Find where the given text appears and provide that cell's center as (X, Y) coordinate. 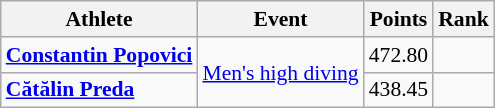
438.45 (398, 90)
Cătălin Preda (100, 90)
Event (280, 19)
Points (398, 19)
Athlete (100, 19)
Men's high diving (280, 72)
Constantin Popovici (100, 55)
Rank (464, 19)
472.80 (398, 55)
